Identify which cell holds the provided text, then report its [x, y] central coordinate. 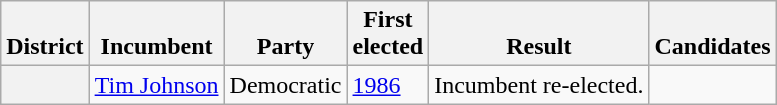
Candidates [712, 34]
Firstelected [388, 34]
Incumbent re-elected. [539, 85]
Party [286, 34]
District [45, 34]
Democratic [286, 85]
Result [539, 34]
Tim Johnson [156, 85]
Incumbent [156, 34]
1986 [388, 85]
